Capture the cell that displays the provided text and extract its (x, y) central coordinate. 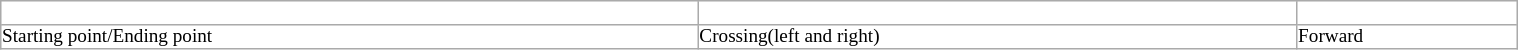
Starting point/Ending point (350, 37)
Forward (1406, 37)
Crossing(left and right) (998, 37)
